Provide the [x, y] coordinate of the cell's center where the given text is located.  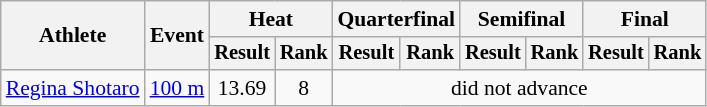
Regina Shotaro [73, 88]
Final [644, 19]
8 [304, 88]
13.69 [242, 88]
Athlete [73, 36]
did not advance [519, 88]
Quarterfinal [396, 19]
Heat [270, 19]
Event [178, 36]
100 m [178, 88]
Semifinal [522, 19]
